Search for the cell housing the specified text and yield its [x, y] center coordinate. 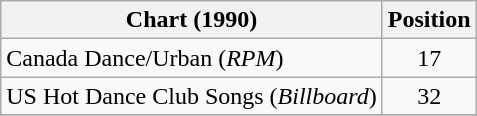
Canada Dance/Urban (RPM) [192, 58]
17 [429, 58]
US Hot Dance Club Songs (Billboard) [192, 96]
Position [429, 20]
Chart (1990) [192, 20]
32 [429, 96]
